Output the (X, Y) coordinate of the center of the cell containing the given text.  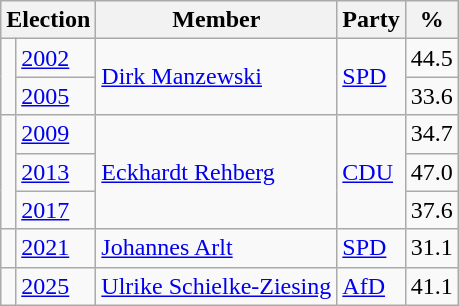
Dirk Manzewski (216, 77)
41.1 (432, 286)
2005 (56, 96)
Party (371, 20)
2021 (56, 248)
2017 (56, 210)
Election (48, 20)
AfD (371, 286)
2013 (56, 172)
Member (216, 20)
Johannes Arlt (216, 248)
33.6 (432, 96)
% (432, 20)
31.1 (432, 248)
2002 (56, 58)
Eckhardt Rehberg (216, 172)
37.6 (432, 210)
47.0 (432, 172)
Ulrike Schielke-Ziesing (216, 286)
2009 (56, 134)
44.5 (432, 58)
CDU (371, 172)
2025 (56, 286)
34.7 (432, 134)
